Scan for the cell matching the given text and deliver its (x, y) coordinate at center. 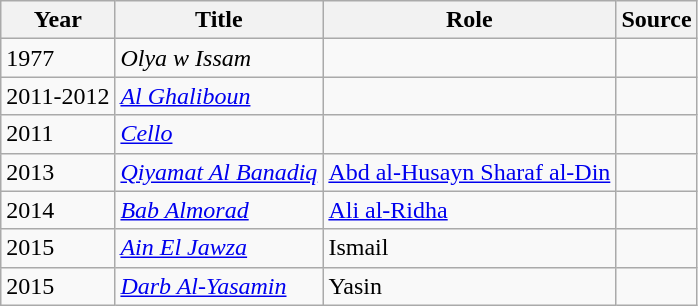
Ismail (470, 248)
Cello (219, 134)
2013 (58, 172)
Ali al-Ridha (470, 210)
2011 (58, 134)
Yasin (470, 286)
1977 (58, 58)
Darb Al-Yasamin (219, 286)
Al Ghaliboun (219, 96)
Source (656, 20)
2014 (58, 210)
Year (58, 20)
Olya w Issam (219, 58)
Role (470, 20)
Abd al-Husayn Sharaf al-Din (470, 172)
Title (219, 20)
Qiyamat Al Banadiq (219, 172)
2011-2012 (58, 96)
Bab Almorad (219, 210)
Ain El Jawza (219, 248)
